Find where the given text appears and provide that cell's center as [x, y] coordinate. 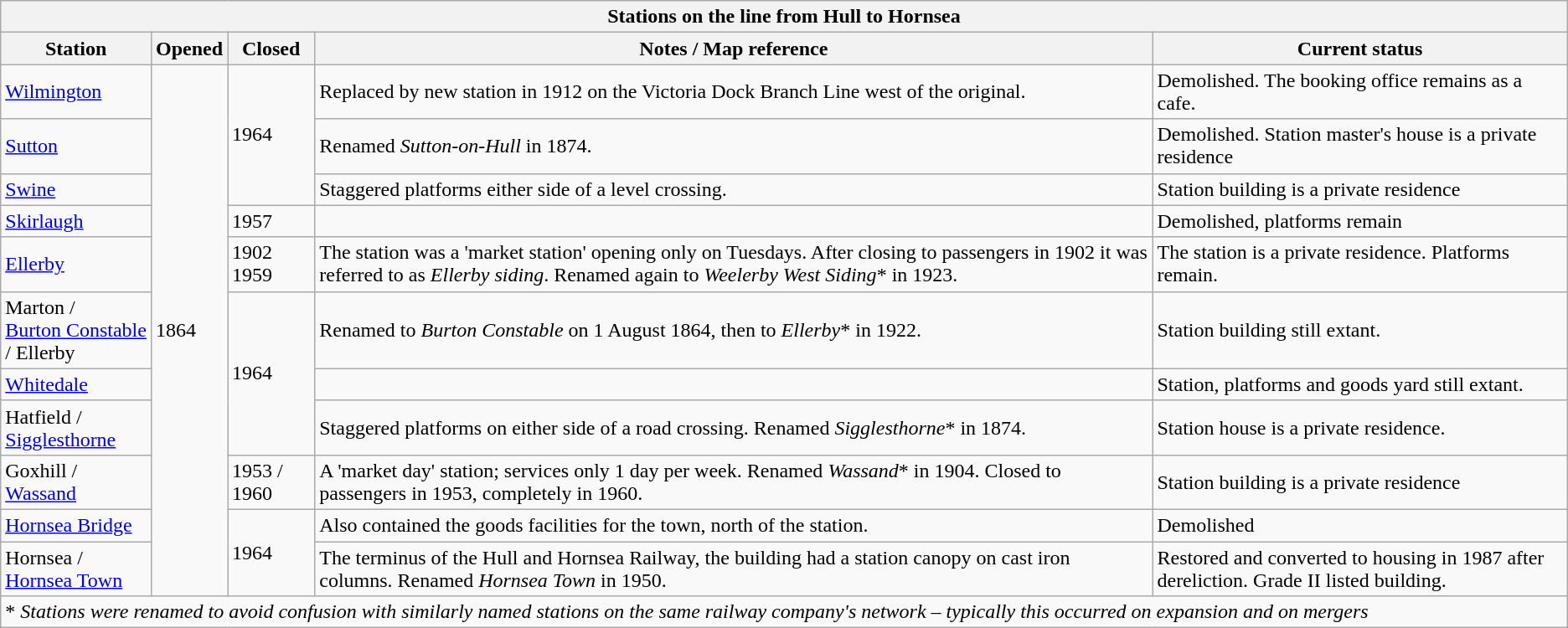
Staggered platforms on either side of a road crossing. Renamed Sigglesthorne* in 1874. [734, 427]
Opened [189, 49]
Skirlaugh [76, 221]
Renamed Sutton-on-Hull in 1874. [734, 146]
Sutton [76, 146]
Station [76, 49]
A 'market day' station; services only 1 day per week. Renamed Wassand* in 1904. Closed to passengers in 1953, completely in 1960. [734, 482]
Hatfield /Sigglesthorne [76, 427]
Station house is a private residence. [1360, 427]
Current status [1360, 49]
Hornsea /Hornsea Town [76, 568]
Stations on the line from Hull to Hornsea [784, 17]
Wilmington [76, 92]
Demolished. Station master's house is a private residence [1360, 146]
Demolished [1360, 525]
Demolished, platforms remain [1360, 221]
Hornsea Bridge [76, 525]
Goxhill /Wassand [76, 482]
1864 [189, 330]
Also contained the goods facilities for the town, north of the station. [734, 525]
Replaced by new station in 1912 on the Victoria Dock Branch Line west of the original. [734, 92]
Staggered platforms either side of a level crossing. [734, 189]
The station is a private residence. Platforms remain. [1360, 265]
1953 / 1960 [271, 482]
Renamed to Burton Constable on 1 August 1864, then to Ellerby* in 1922. [734, 330]
Ellerby [76, 265]
Whitedale [76, 384]
Station building still extant. [1360, 330]
Station, platforms and goods yard still extant. [1360, 384]
Swine [76, 189]
The terminus of the Hull and Hornsea Railway, the building had a station canopy on cast iron columns. Renamed Hornsea Town in 1950. [734, 568]
Demolished. The booking office remains as a cafe. [1360, 92]
1957 [271, 221]
Closed [271, 49]
19021959 [271, 265]
Restored and converted to housing in 1987 after dereliction. Grade II listed building. [1360, 568]
Notes / Map reference [734, 49]
Marton /Burton Constable/ Ellerby [76, 330]
